Find where the given text appears and provide that cell's center as (X, Y) coordinate. 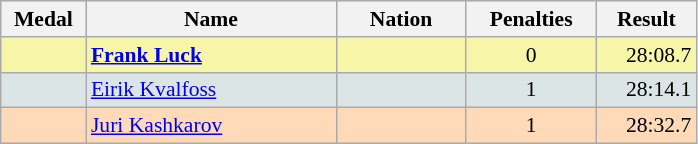
0 (531, 55)
Juri Kashkarov (211, 126)
Eirik Kvalfoss (211, 90)
28:14.1 (646, 90)
Penalties (531, 19)
28:32.7 (646, 126)
28:08.7 (646, 55)
Nation (401, 19)
Medal (44, 19)
Result (646, 19)
Name (211, 19)
Frank Luck (211, 55)
